Locate the cell with the specified text and output its [x, y] center coordinate. 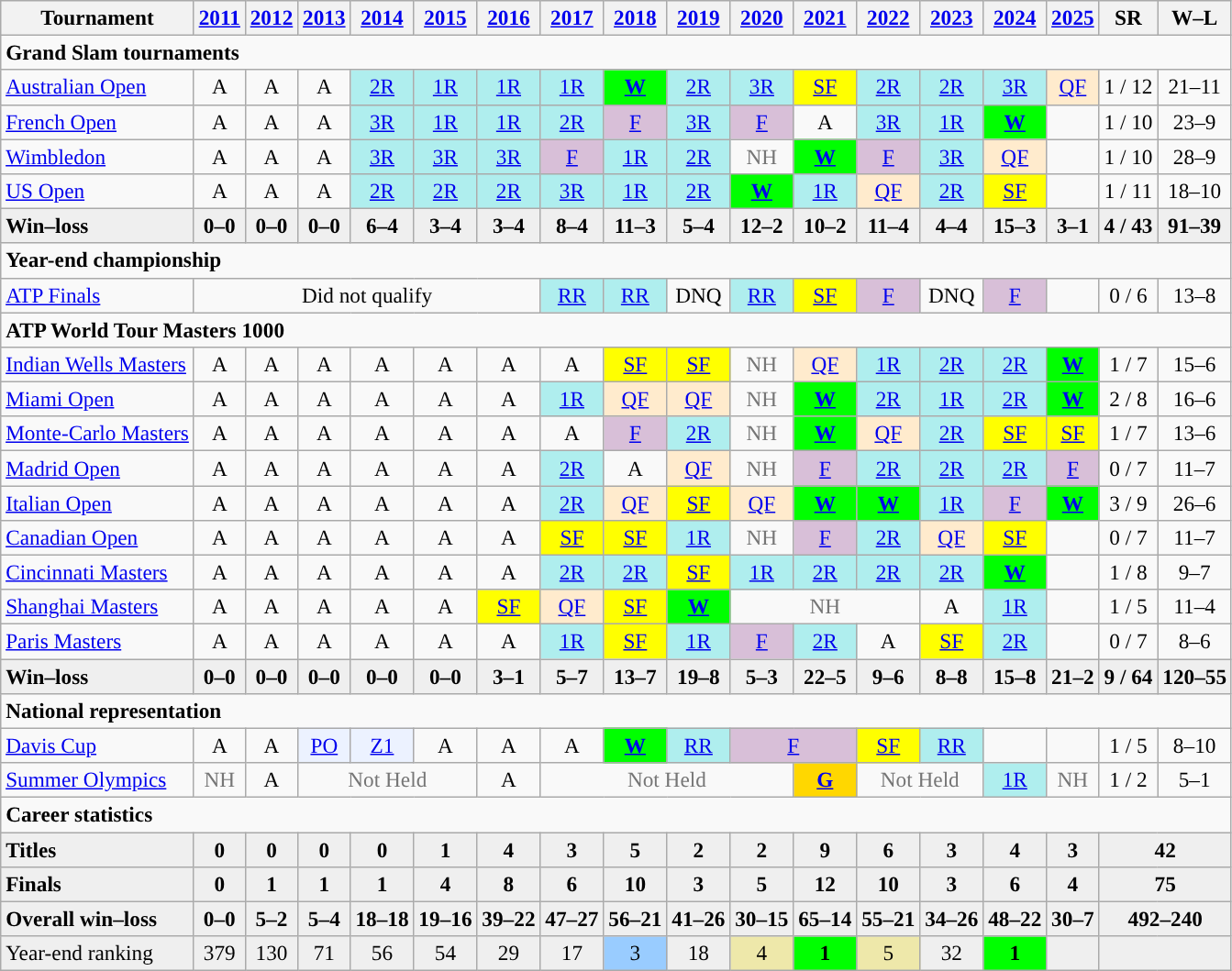
Miami Open [97, 399]
ATP Finals [97, 295]
2022 [888, 17]
26–6 [1194, 502]
9–7 [1194, 572]
56–21 [635, 919]
SR [1128, 17]
Titles [97, 849]
19–8 [699, 676]
42 [1165, 849]
Summer Olympics [97, 779]
13–7 [635, 676]
9 [826, 849]
55–21 [888, 919]
Italian Open [97, 502]
Davis Cup [97, 745]
15–6 [1194, 364]
29 [508, 953]
130 [272, 953]
2019 [699, 17]
5–1 [1194, 779]
5–3 [761, 676]
54 [446, 953]
379 [219, 953]
0 / 6 [1128, 295]
75 [1165, 884]
8–8 [952, 676]
39–22 [508, 919]
91–39 [1194, 226]
120–55 [1194, 676]
Year-end championship [616, 260]
Paris Masters [97, 641]
15–3 [1015, 226]
492–240 [1165, 919]
National representation [616, 711]
Indian Wells Masters [97, 364]
Year-end ranking [97, 953]
3 / 9 [1128, 502]
32 [952, 953]
48–22 [1015, 919]
15–8 [1015, 676]
30–15 [761, 919]
ATP World Tour Masters 1000 [616, 329]
Cincinnati Masters [97, 572]
2023 [952, 17]
Overall win–loss [97, 919]
2025 [1073, 17]
9 / 64 [1128, 676]
22–5 [826, 676]
17 [572, 953]
2021 [826, 17]
13–6 [1194, 434]
4 / 43 [1128, 226]
56 [382, 953]
2013 [325, 17]
2012 [272, 17]
PO [325, 745]
8 [508, 884]
Finals [97, 884]
18–18 [382, 919]
71 [325, 953]
Tournament [97, 17]
21–2 [1073, 676]
19–16 [446, 919]
23–9 [1194, 122]
8–4 [572, 226]
1 / 12 [1128, 87]
47–27 [572, 919]
34–26 [952, 919]
18–10 [1194, 191]
12 [826, 884]
French Open [97, 122]
18 [699, 953]
Canadian Open [97, 537]
2024 [1015, 17]
US Open [97, 191]
2015 [446, 17]
41–26 [699, 919]
W–L [1194, 17]
8–6 [1194, 641]
2014 [382, 17]
11–3 [635, 226]
10–2 [826, 226]
1 / 11 [1128, 191]
2011 [219, 17]
2020 [761, 17]
6–4 [382, 226]
Wimbledon [97, 156]
9–6 [888, 676]
13–8 [1194, 295]
2018 [635, 17]
4–4 [952, 226]
28–9 [1194, 156]
16–6 [1194, 399]
5–7 [572, 676]
2 / 8 [1128, 399]
30–7 [1073, 919]
8–10 [1194, 745]
G [826, 779]
Australian Open [97, 87]
Grand Slam tournaments [616, 52]
Monte-Carlo Masters [97, 434]
12–2 [761, 226]
Did not qualify [367, 295]
2016 [508, 17]
21–11 [1194, 87]
Z1 [382, 745]
65–14 [826, 919]
Career statistics [616, 814]
Madrid Open [97, 468]
1 / 8 [1128, 572]
2017 [572, 17]
5–2 [272, 919]
Shanghai Masters [97, 607]
1 / 2 [1128, 779]
